Detect which cell encompasses the target text, then output its [X, Y] center coordinate. 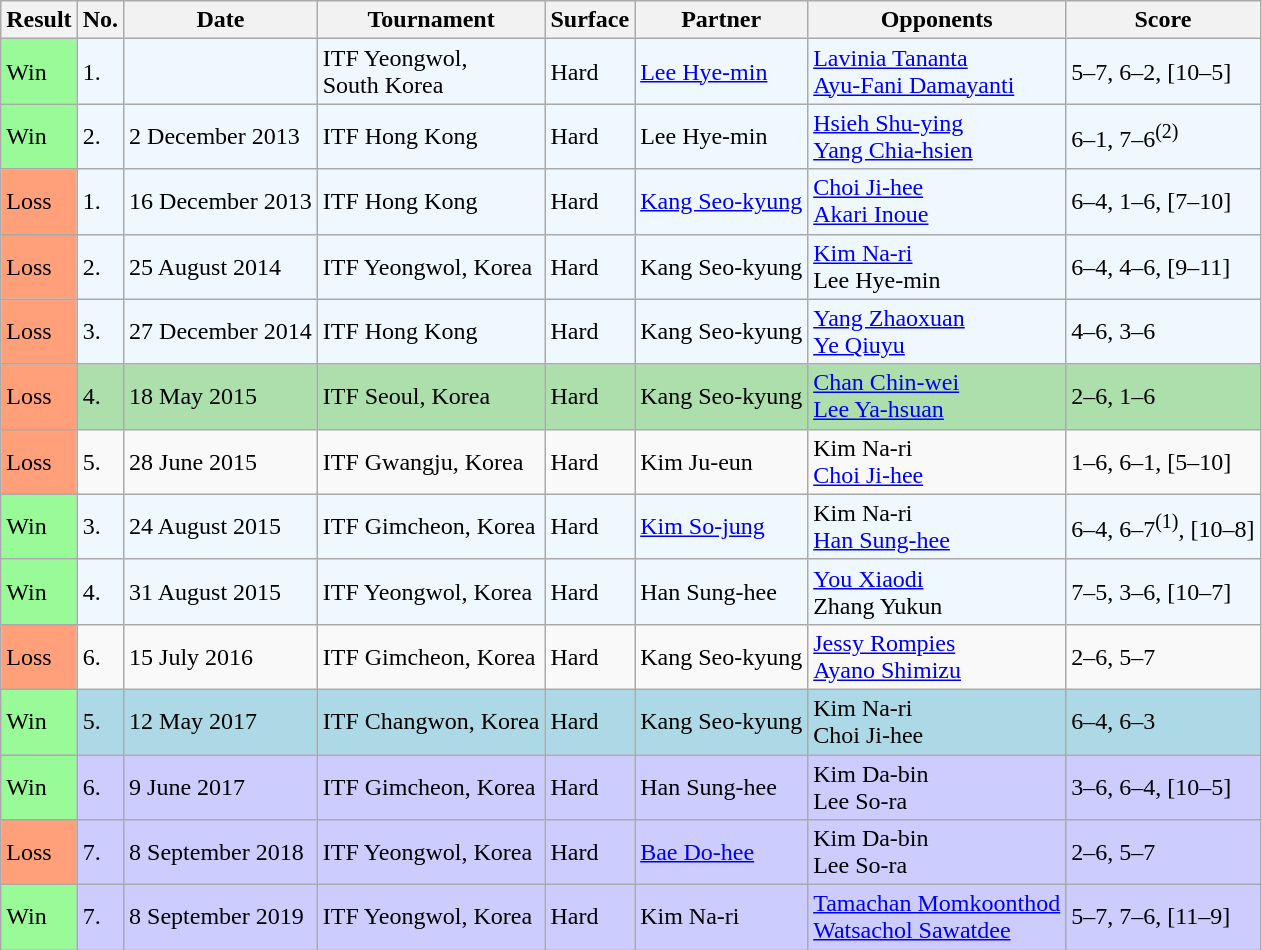
No. [100, 20]
4–6, 3–6 [1163, 332]
Opponents [937, 20]
Kim Ju-eun [722, 462]
25 August 2014 [221, 266]
18 May 2015 [221, 396]
Kim So-jung [722, 526]
Kim Na-ri Lee Hye-min [937, 266]
9 June 2017 [221, 786]
24 August 2015 [221, 526]
3–6, 6–4, [10–5] [1163, 786]
5–7, 6–2, [10–5] [1163, 72]
12 May 2017 [221, 722]
Hsieh Shu-ying Yang Chia-hsien [937, 136]
6–1, 7–6(2) [1163, 136]
Surface [590, 20]
Score [1163, 20]
Kim Na-ri [722, 918]
Partner [722, 20]
ITF Yeongwol, South Korea [431, 72]
Result [39, 20]
31 August 2015 [221, 592]
Yang Zhaoxuan Ye Qiuyu [937, 332]
28 June 2015 [221, 462]
ITF Seoul, Korea [431, 396]
You Xiaodi Zhang Yukun [937, 592]
6–4, 6–3 [1163, 722]
Jessy Rompies Ayano Shimizu [937, 656]
Lavinia Tananta Ayu-Fani Damayanti [937, 72]
Bae Do-hee [722, 852]
16 December 2013 [221, 202]
15 July 2016 [221, 656]
Tamachan Momkoonthod Watsachol Sawatdee [937, 918]
8 September 2018 [221, 852]
6–4, 1–6, [7–10] [1163, 202]
6–4, 6–7(1), [10–8] [1163, 526]
ITF Gwangju, Korea [431, 462]
Chan Chin-wei Lee Ya-hsuan [937, 396]
1–6, 6–1, [5–10] [1163, 462]
Date [221, 20]
27 December 2014 [221, 332]
ITF Changwon, Korea [431, 722]
Kim Na-ri Han Sung-hee [937, 526]
5–7, 7–6, [11–9] [1163, 918]
2–6, 1–6 [1163, 396]
2 December 2013 [221, 136]
8 September 2019 [221, 918]
7–5, 3–6, [10–7] [1163, 592]
Choi Ji-hee Akari Inoue [937, 202]
Tournament [431, 20]
6–4, 4–6, [9–11] [1163, 266]
